Pinpoint the cell where the given text exists, returning its [x, y] midpoint coordinate. 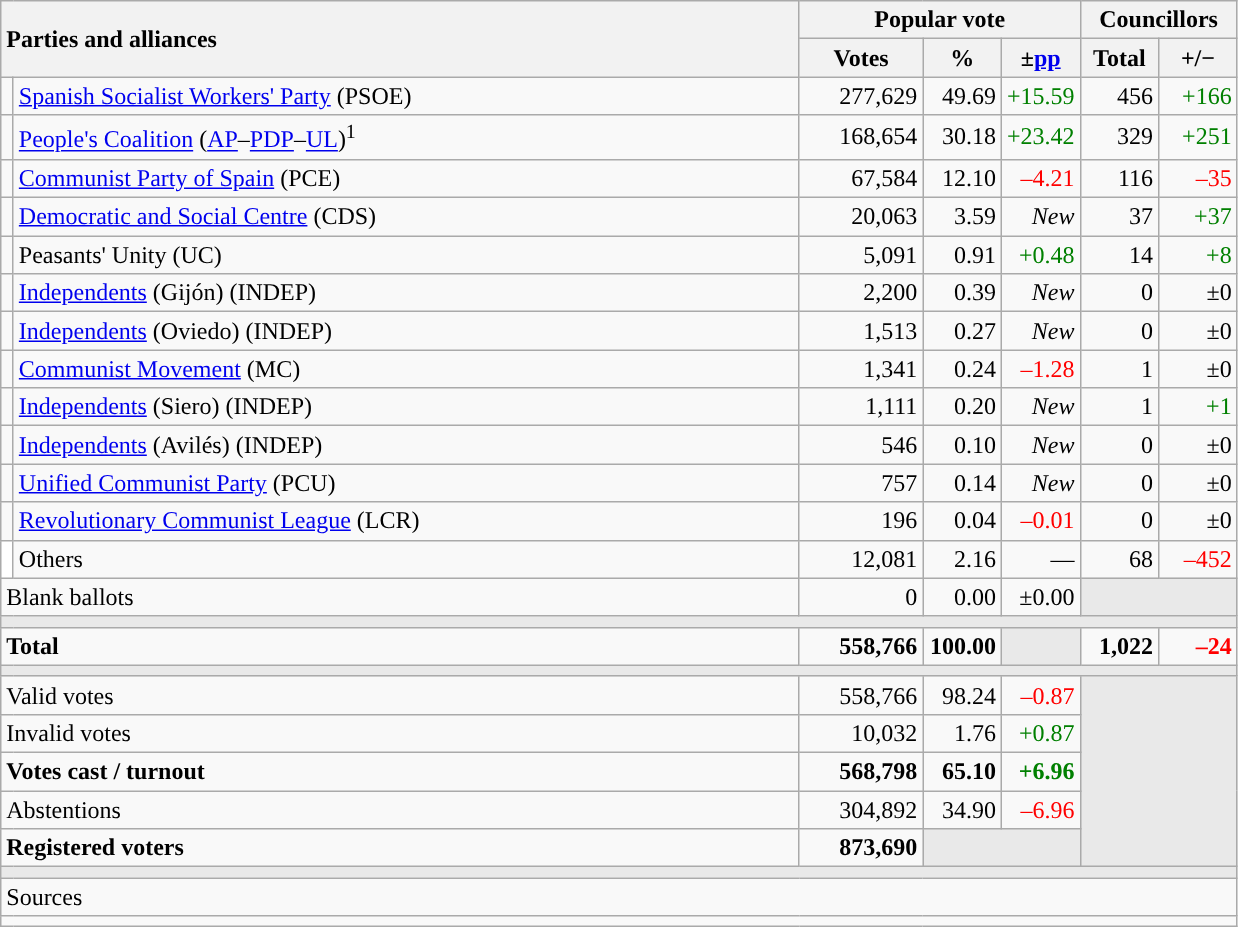
Invalid votes [400, 733]
–452 [1198, 559]
14 [1120, 255]
0.00 [962, 597]
+23.42 [1040, 138]
0.39 [962, 293]
116 [1120, 178]
568,798 [861, 772]
2,200 [861, 293]
Communist Movement (MC) [406, 369]
1,111 [861, 407]
1,341 [861, 369]
20,063 [861, 217]
±pp [1040, 58]
±0.00 [1040, 597]
Revolutionary Communist League (LCR) [406, 521]
1.76 [962, 733]
–1.28 [1040, 369]
Independents (Siero) (INDEP) [406, 407]
0.24 [962, 369]
12.10 [962, 178]
304,892 [861, 810]
Independents (Oviedo) (INDEP) [406, 331]
+251 [1198, 138]
Communist Party of Spain (PCE) [406, 178]
Registered voters [400, 848]
Independents (Gijón) (INDEP) [406, 293]
Popular vote [940, 20]
1,022 [1120, 646]
–0.01 [1040, 521]
Unified Communist Party (PCU) [406, 483]
3.59 [962, 217]
37 [1120, 217]
168,654 [861, 138]
1,513 [861, 331]
+15.59 [1040, 96]
5,091 [861, 255]
–0.87 [1040, 695]
100.00 [962, 646]
0.27 [962, 331]
–4.21 [1040, 178]
Votes cast / turnout [400, 772]
Abstentions [400, 810]
Parties and alliances [400, 39]
12,081 [861, 559]
68 [1120, 559]
0.10 [962, 445]
Sources [619, 897]
65.10 [962, 772]
— [1040, 559]
+37 [1198, 217]
49.69 [962, 96]
0.91 [962, 255]
Spanish Socialist Workers' Party (PSOE) [406, 96]
0.14 [962, 483]
456 [1120, 96]
+6.96 [1040, 772]
10,032 [861, 733]
Councillors [1158, 20]
–6.96 [1040, 810]
277,629 [861, 96]
–24 [1198, 646]
873,690 [861, 848]
546 [861, 445]
–35 [1198, 178]
Peasants' Unity (UC) [406, 255]
0.20 [962, 407]
+0.48 [1040, 255]
34.90 [962, 810]
People's Coalition (AP–PDP–UL)1 [406, 138]
% [962, 58]
30.18 [962, 138]
98.24 [962, 695]
+0.87 [1040, 733]
757 [861, 483]
Blank ballots [400, 597]
196 [861, 521]
+166 [1198, 96]
+1 [1198, 407]
+8 [1198, 255]
Others [406, 559]
Democratic and Social Centre (CDS) [406, 217]
329 [1120, 138]
Independents (Avilés) (INDEP) [406, 445]
2.16 [962, 559]
Valid votes [400, 695]
Votes [861, 58]
67,584 [861, 178]
+/− [1198, 58]
0.04 [962, 521]
